Search for the cell housing the specified text and yield its (X, Y) center coordinate. 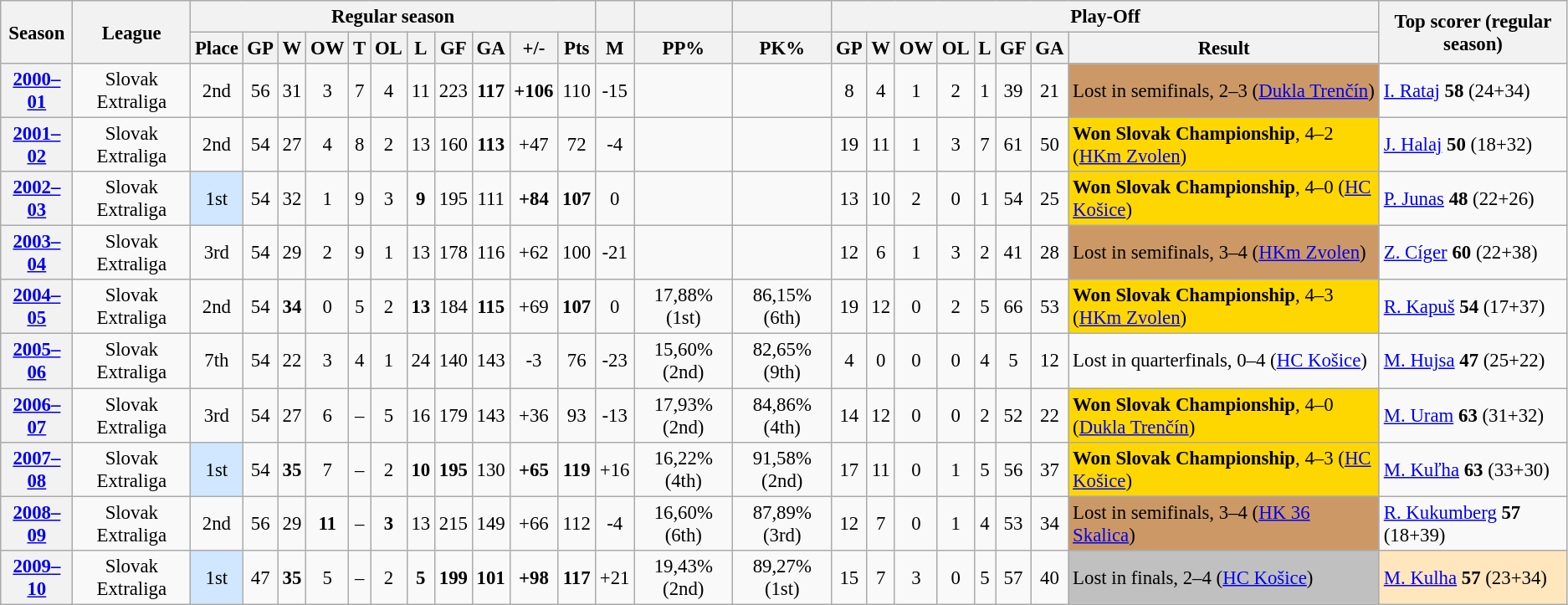
Pts (577, 49)
7th (217, 361)
+106 (534, 90)
72 (577, 146)
2001–02 (37, 146)
16 (420, 415)
130 (490, 469)
116 (490, 253)
Lost in semifinals, 3–4 (HK 36 Skalica) (1224, 524)
-23 (615, 361)
223 (453, 90)
M. Kuľha 63 (33+30) (1473, 469)
2006–07 (37, 415)
149 (490, 524)
37 (1049, 469)
87,89% (3rd) (782, 524)
19,43% (2nd) (684, 577)
Z. Cíger 60 (22+38) (1473, 253)
39 (1013, 90)
52 (1013, 415)
Lost in finals, 2–4 (HC Košice) (1224, 577)
111 (490, 199)
184 (453, 306)
2008–09 (37, 524)
M. Uram 63 (31+32) (1473, 415)
Place (217, 49)
17 (849, 469)
+/- (534, 49)
15,60% (2nd) (684, 361)
Season (37, 32)
100 (577, 253)
2003–04 (37, 253)
+66 (534, 524)
24 (420, 361)
Won Slovak Championship, 4–3 (HC Košice) (1224, 469)
Regular season (393, 17)
89,27% (1st) (782, 577)
Lost in quarterfinals, 0–4 (HC Košice) (1224, 361)
14 (849, 415)
Top scorer (regular season) (1473, 32)
101 (490, 577)
Lost in semifinals, 3–4 (HKm Zvolen) (1224, 253)
+62 (534, 253)
+36 (534, 415)
110 (577, 90)
119 (577, 469)
R. Kapuš 54 (17+37) (1473, 306)
-3 (534, 361)
115 (490, 306)
41 (1013, 253)
Won Slovak Championship, 4–0 (Dukla Trenčín) (1224, 415)
+65 (534, 469)
28 (1049, 253)
86,15% (6th) (782, 306)
40 (1049, 577)
47 (260, 577)
+84 (534, 199)
2005–06 (37, 361)
113 (490, 146)
R. Kukumberg 57 (18+39) (1473, 524)
-13 (615, 415)
Won Slovak Championship, 4–0 (HC Košice) (1224, 199)
+69 (534, 306)
Lost in semifinals, 2–3 (Dukla Trenčín) (1224, 90)
Won Slovak Championship, 4–2 (HKm Zvolen) (1224, 146)
17,88% (1st) (684, 306)
M. Kulha 57 (23+34) (1473, 577)
Play-Off (1106, 17)
I. Rataj 58 (24+34) (1473, 90)
P. Junas 48 (22+26) (1473, 199)
+98 (534, 577)
17,93% (2nd) (684, 415)
140 (453, 361)
112 (577, 524)
160 (453, 146)
2007–08 (37, 469)
15 (849, 577)
84,86% (4th) (782, 415)
League (132, 32)
Won Slovak Championship, 4–3 (HKm Zvolen) (1224, 306)
25 (1049, 199)
+16 (615, 469)
2009–10 (37, 577)
199 (453, 577)
179 (453, 415)
-15 (615, 90)
21 (1049, 90)
2000–01 (37, 90)
2002–03 (37, 199)
T (360, 49)
57 (1013, 577)
PP% (684, 49)
Result (1224, 49)
J. Halaj 50 (18+32) (1473, 146)
+47 (534, 146)
2004–05 (37, 306)
16,22% (4th) (684, 469)
M (615, 49)
-21 (615, 253)
91,58% (2nd) (782, 469)
+21 (615, 577)
M. Hujsa 47 (25+22) (1473, 361)
31 (291, 90)
66 (1013, 306)
16,60% (6th) (684, 524)
61 (1013, 146)
215 (453, 524)
93 (577, 415)
32 (291, 199)
50 (1049, 146)
82,65% (9th) (782, 361)
PK% (782, 49)
76 (577, 361)
178 (453, 253)
